Extract the (X, Y) coordinate from the center of the cell holding the provided text.  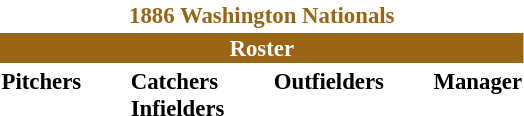
1886 Washington Nationals (262, 15)
Roster (262, 48)
